Locate the cell with the specified text and output its (X, Y) center coordinate. 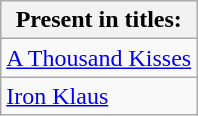
Iron Klaus (99, 96)
A Thousand Kisses (99, 58)
Present in titles: (99, 20)
